Pinpoint the cell where the given text exists, returning its (x, y) midpoint coordinate. 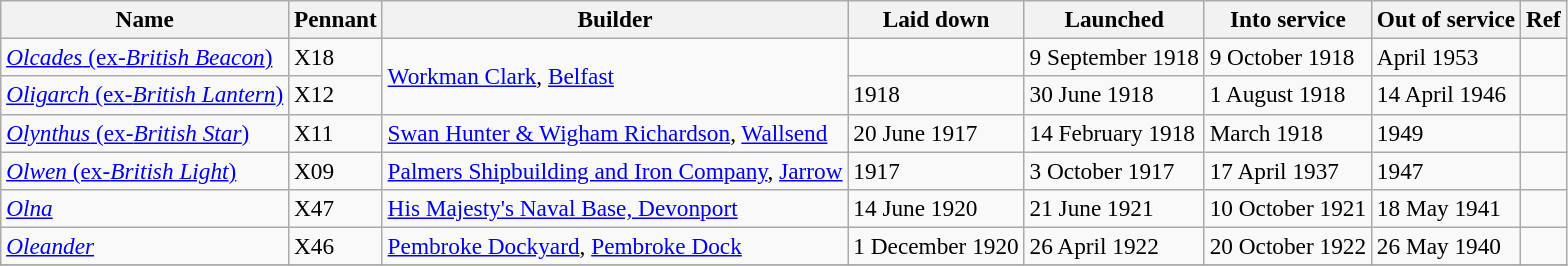
20 October 1922 (1288, 246)
Into service (1288, 19)
His Majesty's Naval Base, Devonport (615, 208)
1949 (1446, 133)
9 October 1918 (1288, 57)
26 May 1940 (1446, 246)
Out of service (1446, 19)
Ref (1544, 19)
1 August 1918 (1288, 95)
14 April 1946 (1446, 95)
X46 (336, 246)
March 1918 (1288, 133)
30 June 1918 (1114, 95)
21 June 1921 (1114, 208)
Pennant (336, 19)
Workman Clark, Belfast (615, 76)
Swan Hunter & Wigham Richardson, Wallsend (615, 133)
10 October 1921 (1288, 208)
Laid down (936, 19)
14 February 1918 (1114, 133)
Olynthus (ex-British Star) (145, 133)
Pembroke Dockyard, Pembroke Dock (615, 246)
April 1953 (1446, 57)
Oleander (145, 246)
1 December 1920 (936, 246)
X12 (336, 95)
Olwen (ex-British Light) (145, 170)
18 May 1941 (1446, 208)
1947 (1446, 170)
Builder (615, 19)
1917 (936, 170)
14 June 1920 (936, 208)
X09 (336, 170)
Olna (145, 208)
X18 (336, 57)
20 June 1917 (936, 133)
9 September 1918 (1114, 57)
17 April 1937 (1288, 170)
Oligarch (ex-British Lantern) (145, 95)
1918 (936, 95)
3 October 1917 (1114, 170)
Olcades (ex-British Beacon) (145, 57)
Palmers Shipbuilding and Iron Company, Jarrow (615, 170)
X11 (336, 133)
Name (145, 19)
Launched (1114, 19)
26 April 1922 (1114, 246)
X47 (336, 208)
